Detect which cell encompasses the target text, then output its (x, y) center coordinate. 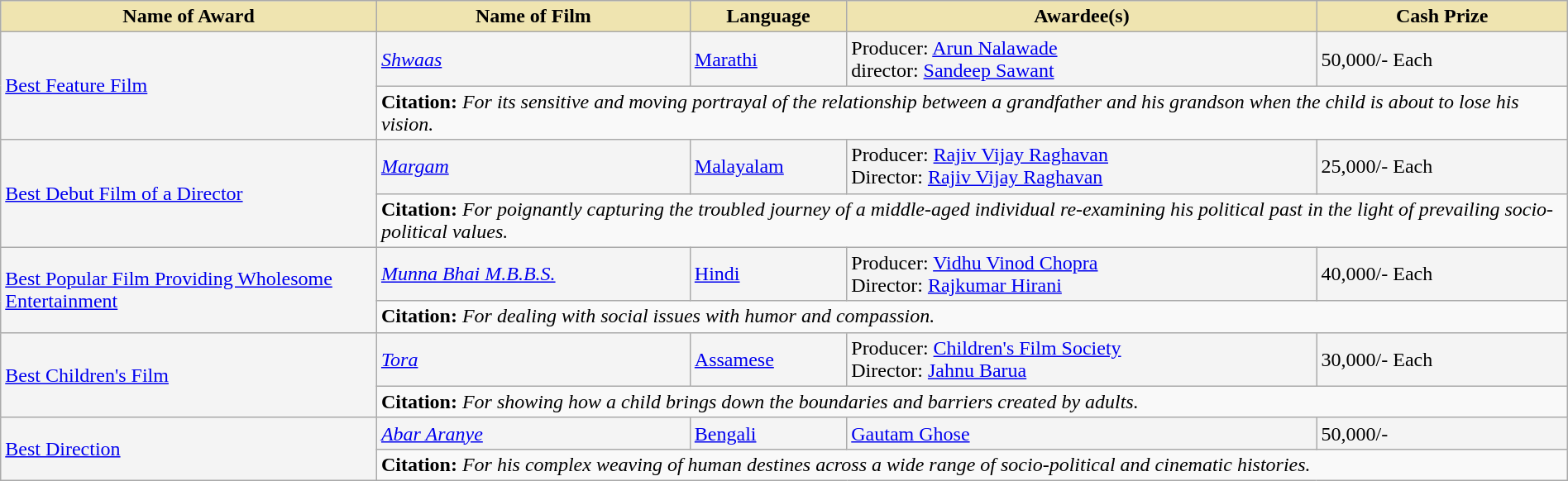
Munna Bhai M.B.B.S. (533, 274)
Tora (533, 359)
Marathi (767, 60)
Bengali (767, 433)
Producer: Rajiv Vijay RaghavanDirector: Rajiv Vijay Raghavan (1082, 167)
Best Feature Film (189, 86)
Producer: Children's Film SocietyDirector: Jahnu Barua (1082, 359)
Citation: For showing how a child brings down the boundaries and barriers created by adults. (972, 402)
Language (767, 17)
Best Popular Film Providing Wholesome Entertainment (189, 289)
30,000/- Each (1442, 359)
Malayalam (767, 167)
Shwaas (533, 60)
Cash Prize (1442, 17)
Hindi (767, 274)
Best Debut Film of a Director (189, 193)
Abar Aranye (533, 433)
50,000/- (1442, 433)
Citation: For his complex weaving of human destines across a wide range of socio-political and cinematic histories. (972, 464)
Gautam Ghose (1082, 433)
Producer: Arun Nalawadedirector: Sandeep Sawant (1082, 60)
25,000/- Each (1442, 167)
Citation: For dealing with social issues with humor and compassion. (972, 317)
Margam (533, 167)
Name of Film (533, 17)
Awardee(s) (1082, 17)
50,000/- Each (1442, 60)
Best Children's Film (189, 375)
Assamese (767, 359)
Name of Award (189, 17)
Producer: Vidhu Vinod ChopraDirector: Rajkumar Hirani (1082, 274)
40,000/- Each (1442, 274)
Best Direction (189, 449)
